From the cell containing the given text, extract its center point as (x, y) coordinate. 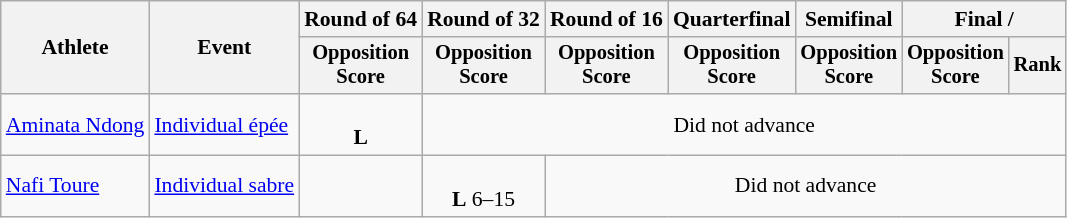
Round of 32 (484, 19)
Final / (984, 19)
Aminata Ndong (76, 124)
Round of 64 (360, 19)
Quarterfinal (732, 19)
Semifinal (848, 19)
Round of 16 (606, 19)
Individual sabre (224, 186)
Athlete (76, 48)
Nafi Toure (76, 186)
Individual épée (224, 124)
Event (224, 48)
L (360, 124)
Rank (1038, 66)
L 6–15 (484, 186)
